Pinpoint the cell where the given text exists, returning its [X, Y] midpoint coordinate. 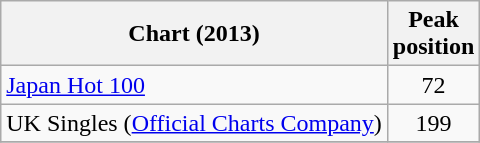
UK Singles (Official Charts Company) [194, 123]
Japan Hot 100 [194, 85]
Chart (2013) [194, 34]
199 [433, 123]
72 [433, 85]
Peakposition [433, 34]
